Determine the (x, y) coordinate at the center of the cell enclosing the given text.  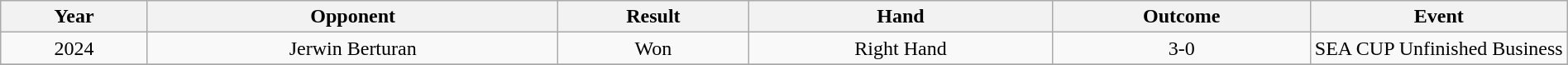
Event (1439, 17)
Jerwin Berturan (352, 48)
Hand (901, 17)
3-0 (1181, 48)
Result (653, 17)
Opponent (352, 17)
2024 (74, 48)
Year (74, 17)
Right Hand (901, 48)
Won (653, 48)
SEA CUP Unfinished Business (1439, 48)
Outcome (1181, 17)
